Capture the cell that displays the provided text and extract its (x, y) central coordinate. 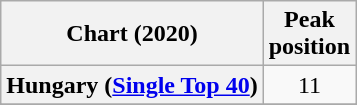
Hungary (Single Top 40) (132, 85)
11 (309, 85)
Peakposition (309, 34)
Chart (2020) (132, 34)
